Locate the cell with the specified text and output its [X, Y] center coordinate. 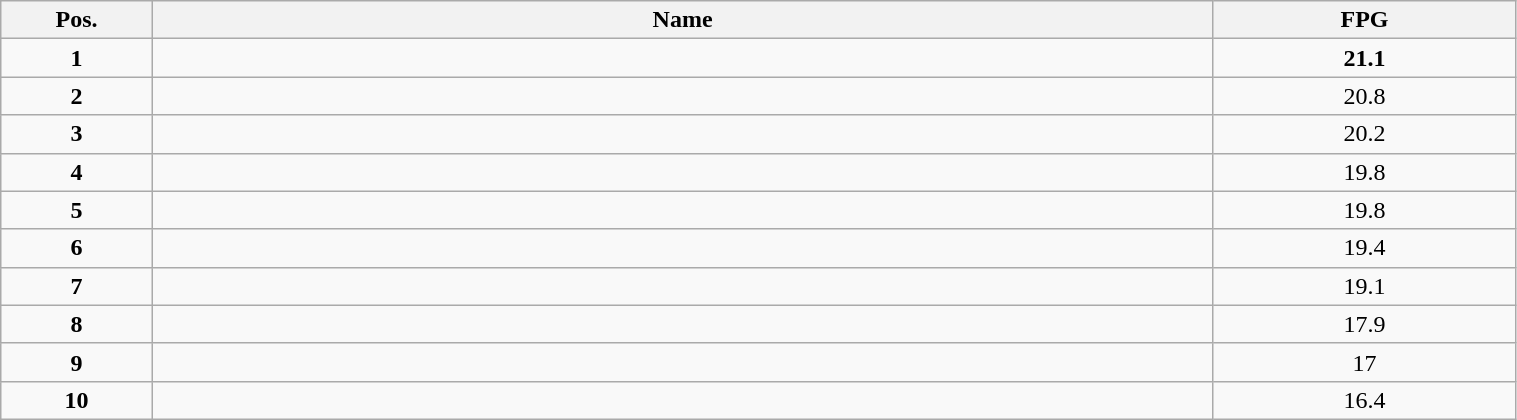
5 [77, 210]
Name [682, 20]
16.4 [1364, 400]
19.1 [1364, 286]
9 [77, 362]
17.9 [1364, 324]
6 [77, 248]
1 [77, 58]
8 [77, 324]
3 [77, 134]
10 [77, 400]
20.8 [1364, 96]
Pos. [77, 20]
20.2 [1364, 134]
2 [77, 96]
19.4 [1364, 248]
7 [77, 286]
FPG [1364, 20]
17 [1364, 362]
21.1 [1364, 58]
4 [77, 172]
